Search for the cell housing the specified text and yield its (X, Y) center coordinate. 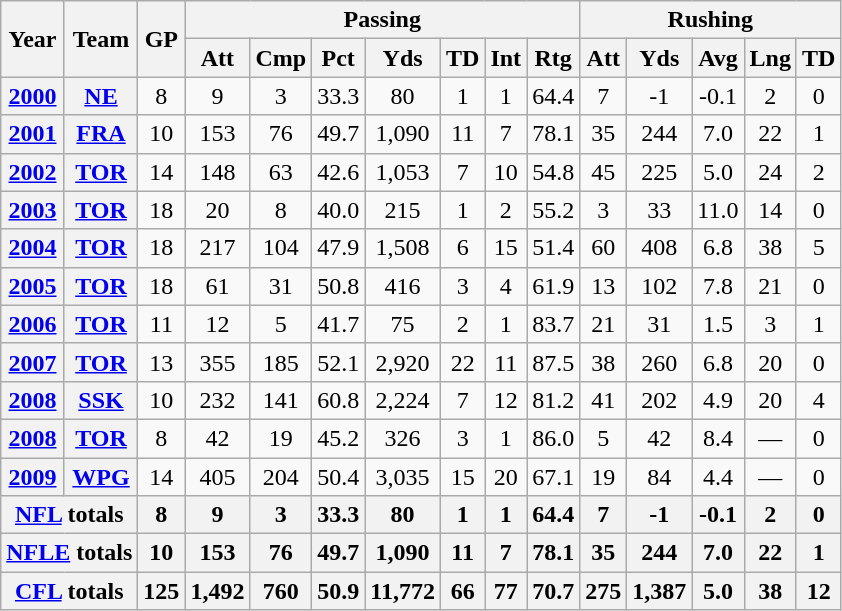
41 (604, 400)
55.2 (554, 210)
45.2 (338, 438)
405 (218, 477)
102 (660, 286)
33 (660, 210)
1,492 (218, 591)
47.9 (338, 248)
2001 (32, 134)
148 (218, 172)
204 (281, 477)
215 (403, 210)
4.9 (718, 400)
67.1 (554, 477)
416 (403, 286)
40.0 (338, 210)
Passing (382, 20)
SSK (101, 400)
6 (462, 248)
185 (281, 362)
Year (32, 39)
42.6 (338, 172)
WPG (101, 477)
CFL totals (70, 591)
2,920 (403, 362)
83.7 (554, 324)
2007 (32, 362)
217 (218, 248)
61.9 (554, 286)
Team (101, 39)
11,772 (403, 591)
50.9 (338, 591)
4.4 (718, 477)
260 (660, 362)
45 (604, 172)
225 (660, 172)
1,387 (660, 591)
NFLE totals (70, 553)
2000 (32, 96)
Cmp (281, 58)
50.4 (338, 477)
232 (218, 400)
2004 (32, 248)
1,053 (403, 172)
51.4 (554, 248)
Pct (338, 58)
84 (660, 477)
60.8 (338, 400)
2009 (32, 477)
1,508 (403, 248)
86.0 (554, 438)
24 (770, 172)
NFL totals (70, 515)
7.8 (718, 286)
2005 (32, 286)
77 (506, 591)
54.8 (554, 172)
Avg (718, 58)
81.2 (554, 400)
Rushing (710, 20)
66 (462, 591)
2002 (32, 172)
8.4 (718, 438)
125 (162, 591)
Rtg (554, 58)
75 (403, 324)
GP (162, 39)
2003 (32, 210)
355 (218, 362)
52.1 (338, 362)
275 (604, 591)
760 (281, 591)
11.0 (718, 210)
Lng (770, 58)
3,035 (403, 477)
2006 (32, 324)
104 (281, 248)
50.8 (338, 286)
202 (660, 400)
87.5 (554, 362)
2,224 (403, 400)
63 (281, 172)
326 (403, 438)
FRA (101, 134)
61 (218, 286)
41.7 (338, 324)
408 (660, 248)
70.7 (554, 591)
60 (604, 248)
141 (281, 400)
Int (506, 58)
NE (101, 96)
1.5 (718, 324)
